Detect which cell encompasses the target text, then output its [X, Y] center coordinate. 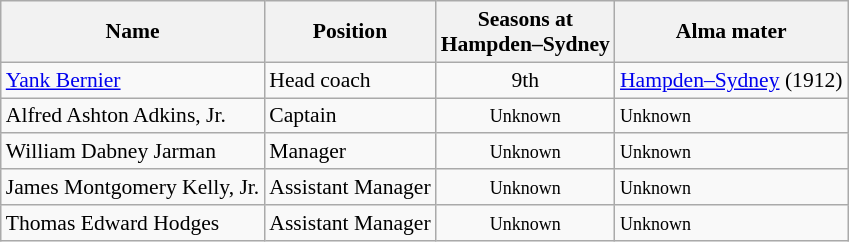
Manager [350, 152]
9th [526, 80]
Position [350, 32]
Hampden–Sydney (1912) [732, 80]
Captain [350, 116]
James Montgomery Kelly, Jr. [133, 187]
Name [133, 32]
Head coach [350, 80]
William Dabney Jarman [133, 152]
Alma mater [732, 32]
Yank Bernier [133, 80]
Thomas Edward Hodges [133, 223]
Seasons atHampden–Sydney [526, 32]
Alfred Ashton Adkins, Jr. [133, 116]
